Output the [X, Y] coordinate of the center of the cell containing the given text.  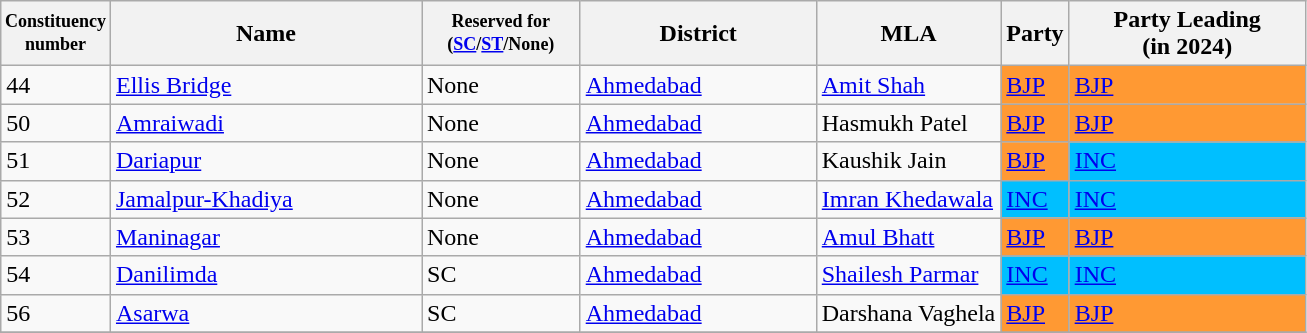
Jamalpur-Khadiya [266, 199]
Party Leading(in 2024) [1187, 34]
Ellis Bridge [266, 85]
52 [56, 199]
Amit Shah [908, 85]
Kaushik Jain [908, 161]
Party [1035, 34]
MLA [908, 34]
Imran Khedawala [908, 199]
Maninagar [266, 237]
51 [56, 161]
50 [56, 123]
Reserved for (SC/ST/None) [502, 34]
Constituency number [56, 34]
54 [56, 275]
Name [266, 34]
Amraiwadi [266, 123]
56 [56, 313]
District [698, 34]
53 [56, 237]
Asarwa [266, 313]
Hasmukh Patel [908, 123]
Amul Bhatt [908, 237]
Shailesh Parmar [908, 275]
Danilimda [266, 275]
Darshana Vaghela [908, 313]
Dariapur [266, 161]
44 [56, 85]
